Identify which cell holds the provided text, then report its [X, Y] central coordinate. 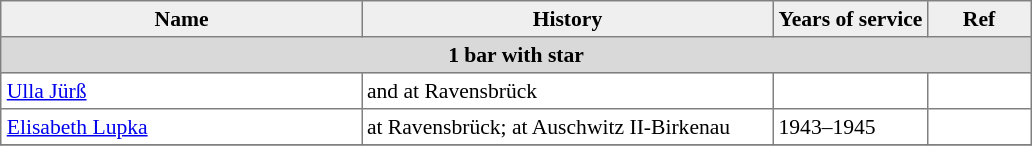
Elisabeth Lupka [181, 127]
1943–1945 [850, 127]
Name [181, 19]
Years of service [850, 19]
Ulla Jürß [181, 91]
at Ravensbrück; at Auschwitz II-Birkenau [568, 127]
1 bar with star [516, 55]
History [568, 19]
Ref [980, 19]
and at Ravensbrück [568, 91]
